Detect which cell encompasses the target text, then output its (x, y) center coordinate. 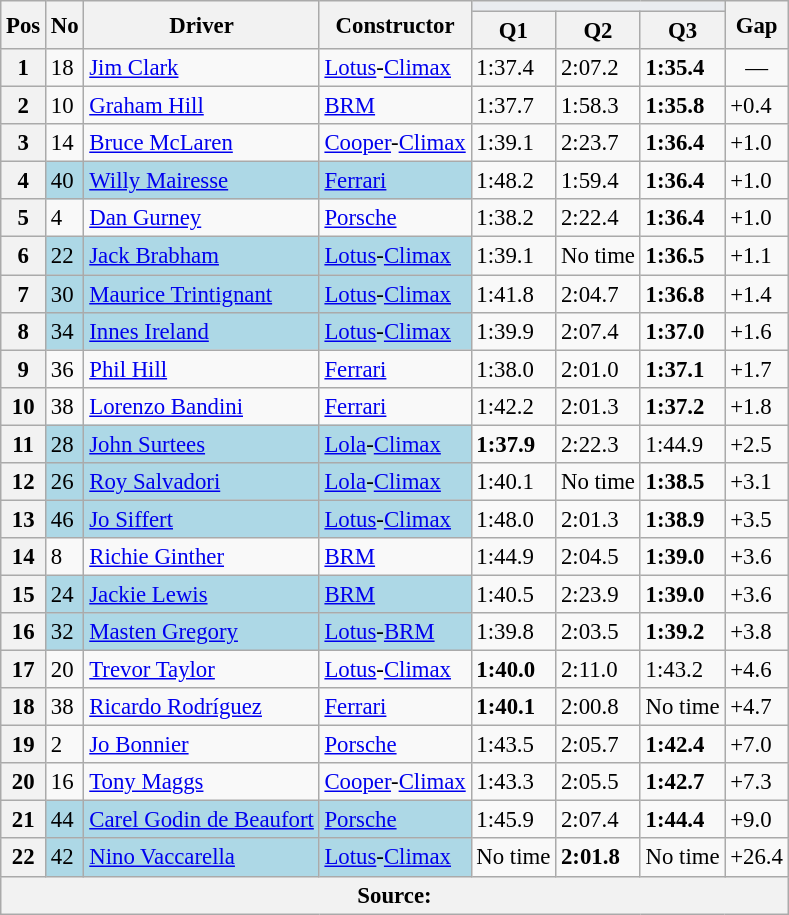
Graham Hill (202, 106)
Phil Hill (202, 369)
Willy Mairesse (202, 181)
1:58.3 (598, 106)
Tony Maggs (202, 782)
+0.4 (756, 106)
Innes Ireland (202, 331)
2:23.7 (598, 143)
1 (24, 68)
+1.7 (756, 369)
40 (65, 181)
1:37.0 (682, 331)
+3.5 (756, 519)
+1.1 (756, 256)
1:38.5 (682, 482)
1:45.9 (514, 820)
John Surtees (202, 444)
36 (65, 369)
1:39.8 (514, 632)
Jo Siffert (202, 519)
1:38.0 (514, 369)
+1.8 (756, 406)
1:37.7 (514, 106)
2:05.5 (598, 782)
13 (24, 519)
6 (24, 256)
Q1 (514, 31)
1:42.7 (682, 782)
2:00.8 (598, 707)
1:42.4 (682, 745)
1:38.2 (514, 219)
Bruce McLaren (202, 143)
2:03.5 (598, 632)
42 (65, 858)
2:04.5 (598, 557)
1:43.3 (514, 782)
Roy Salvadori (202, 482)
24 (65, 594)
2:22.4 (598, 219)
Source: (394, 895)
Jackie Lewis (202, 594)
34 (65, 331)
Pos (24, 25)
28 (65, 444)
21 (24, 820)
1:43.2 (682, 670)
1:39.9 (514, 331)
Richie Ginther (202, 557)
32 (65, 632)
2:01.0 (598, 369)
— (756, 68)
+1.4 (756, 294)
+9.0 (756, 820)
44 (65, 820)
26 (65, 482)
15 (24, 594)
1:37.4 (514, 68)
+4.7 (756, 707)
Lotus-BRM (395, 632)
2:23.9 (598, 594)
1:48.0 (514, 519)
Driver (202, 25)
Constructor (395, 25)
+3.8 (756, 632)
30 (65, 294)
1:41.8 (514, 294)
2:01.8 (598, 858)
1:36.5 (682, 256)
19 (24, 745)
Maurice Trintignant (202, 294)
17 (24, 670)
2:05.7 (598, 745)
1:40.5 (514, 594)
2:11.0 (598, 670)
No (65, 25)
Q3 (682, 31)
1:43.5 (514, 745)
11 (24, 444)
5 (24, 219)
+1.6 (756, 331)
Carel Godin de Beaufort (202, 820)
Trevor Taylor (202, 670)
1:35.8 (682, 106)
1:36.8 (682, 294)
+7.0 (756, 745)
9 (24, 369)
+26.4 (756, 858)
Jack Brabham (202, 256)
1:40.0 (514, 670)
1:35.4 (682, 68)
1:44.4 (682, 820)
Masten Gregory (202, 632)
Jo Bonnier (202, 745)
Dan Gurney (202, 219)
2:04.7 (598, 294)
1:39.2 (682, 632)
1:42.2 (514, 406)
1:37.9 (514, 444)
1:48.2 (514, 181)
+4.6 (756, 670)
Nino Vaccarella (202, 858)
Jim Clark (202, 68)
+2.5 (756, 444)
1:37.1 (682, 369)
+3.1 (756, 482)
1:59.4 (598, 181)
Ricardo Rodríguez (202, 707)
2:22.3 (598, 444)
1:37.2 (682, 406)
+7.3 (756, 782)
12 (24, 482)
46 (65, 519)
3 (24, 143)
Q2 (598, 31)
2:07.2 (598, 68)
Gap (756, 25)
1:38.9 (682, 519)
Lorenzo Bandini (202, 406)
7 (24, 294)
